Locate the cell with the specified text and output its [X, Y] center coordinate. 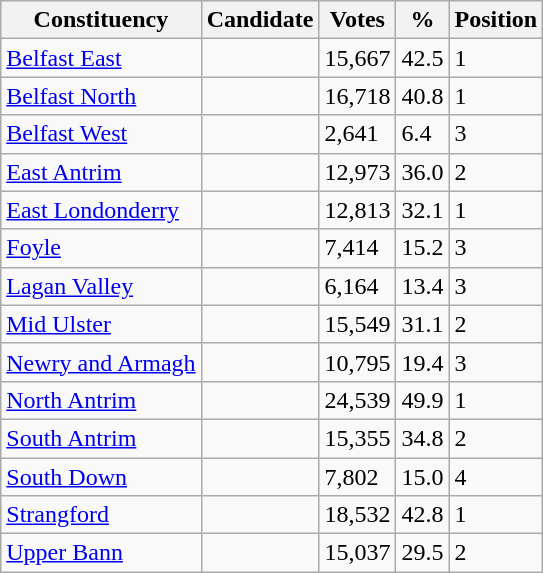
Candidate [260, 20]
East Londonderry [101, 210]
13.4 [422, 286]
10,795 [358, 362]
16,718 [358, 96]
Mid Ulster [101, 324]
Position [496, 20]
15,667 [358, 58]
15.0 [422, 477]
6.4 [422, 134]
6,164 [358, 286]
East Antrim [101, 172]
32.1 [422, 210]
19.4 [422, 362]
Belfast East [101, 58]
15,549 [358, 324]
South Antrim [101, 438]
Strangford [101, 515]
29.5 [422, 553]
South Down [101, 477]
15,355 [358, 438]
Newry and Armagh [101, 362]
Belfast West [101, 134]
North Antrim [101, 400]
24,539 [358, 400]
12,813 [358, 210]
31.1 [422, 324]
49.9 [422, 400]
18,532 [358, 515]
Constituency [101, 20]
Belfast North [101, 96]
42.8 [422, 515]
4 [496, 477]
2,641 [358, 134]
Lagan Valley [101, 286]
15,037 [358, 553]
Votes [358, 20]
12,973 [358, 172]
15.2 [422, 248]
42.5 [422, 58]
Foyle [101, 248]
7,802 [358, 477]
Upper Bann [101, 553]
% [422, 20]
34.8 [422, 438]
7,414 [358, 248]
36.0 [422, 172]
40.8 [422, 96]
